Return (X, Y) of the center of cell containing provided text 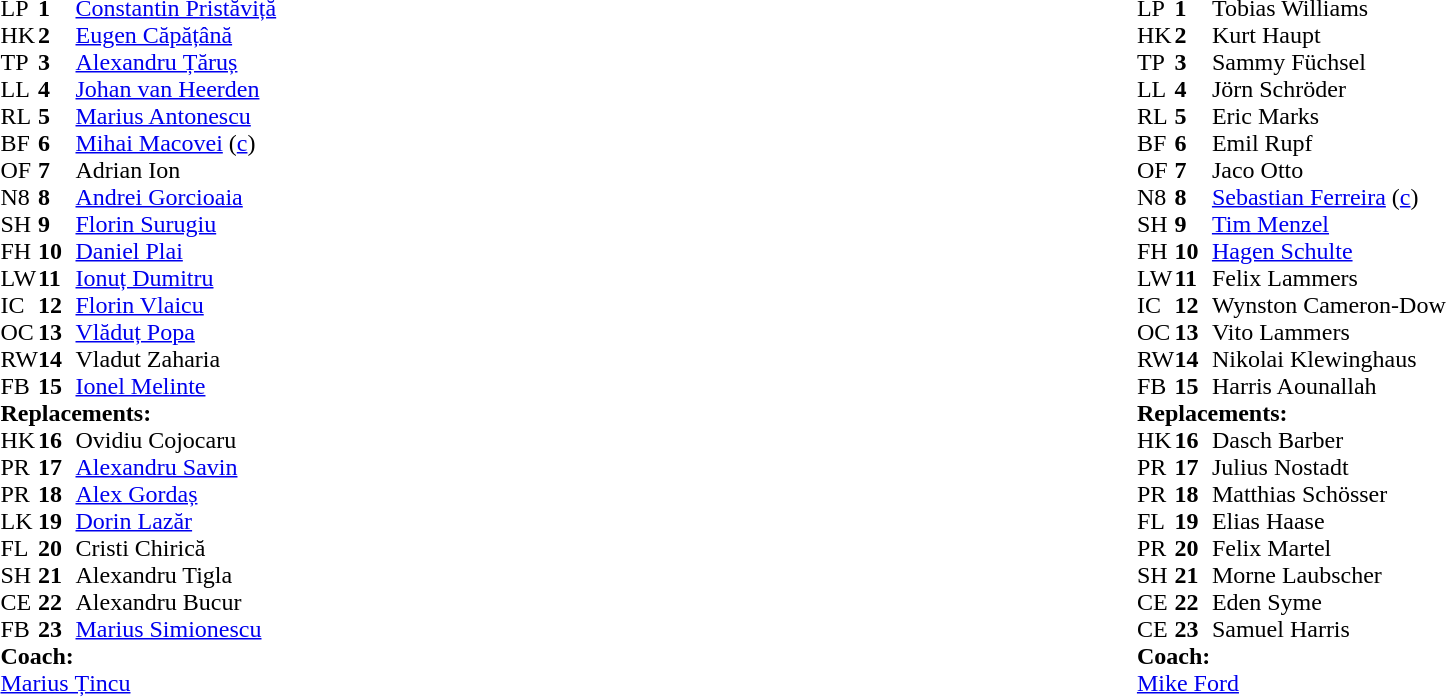
Kurt Haupt (1329, 36)
Eric Marks (1329, 116)
Sebastian Ferreira (c) (1329, 198)
Ionel Melinte (176, 386)
Eden Syme (1329, 602)
Julius Nostadt (1329, 468)
Cristi Chirică (176, 548)
Ionuț Dumitru (176, 278)
Alexandru Țăruș (176, 62)
Alexandru Savin (176, 468)
Nikolai Klewinghaus (1329, 360)
Wynston Cameron-Dow (1329, 306)
Vito Lammers (1329, 332)
Morne Laubscher (1329, 576)
Johan van Heerden (176, 90)
Emil Rupf (1329, 144)
Andrei Gorcioaia (176, 198)
Hagen Schulte (1329, 252)
Ovidiu Cojocaru (176, 440)
Daniel Plai (176, 252)
Felix Lammers (1329, 278)
Dasch Barber (1329, 440)
Matthias Schösser (1329, 494)
Dorin Lazăr (176, 522)
Marius Țincu (138, 684)
Adrian Ion (176, 170)
Mihai Macovei (c) (176, 144)
Florin Surugiu (176, 224)
Jörn Schröder (1329, 90)
Jaco Otto (1329, 170)
Marius Simionescu (176, 630)
Alexandru Tigla (176, 576)
Alexandru Bucur (176, 602)
LK (19, 522)
Eugen Căpățână (176, 36)
Vladut Zaharia (176, 360)
Vlăduț Popa (176, 332)
Elias Haase (1329, 522)
Florin Vlaicu (176, 306)
Alex Gordaș (176, 494)
Tim Menzel (1329, 224)
Marius Antonescu (176, 116)
Sammy Füchsel (1329, 62)
Harris Aounallah (1329, 386)
Samuel Harris (1329, 630)
Felix Martel (1329, 548)
Mike Ford (1292, 684)
